From the cell containing the given text, extract its center point as (x, y) coordinate. 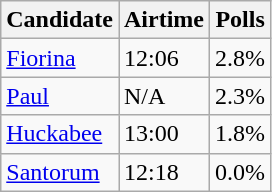
N/A (164, 96)
12:18 (164, 172)
Santorum (60, 172)
Candidate (60, 20)
0.0% (240, 172)
2.8% (240, 58)
Airtime (164, 20)
Huckabee (60, 134)
12:06 (164, 58)
2.3% (240, 96)
Polls (240, 20)
Paul (60, 96)
Fiorina (60, 58)
1.8% (240, 134)
13:00 (164, 134)
